Scan for the cell matching the given text and deliver its (X, Y) coordinate at center. 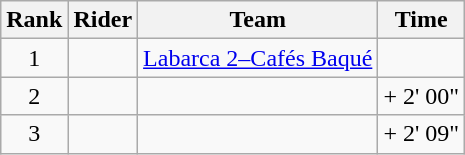
2 (34, 96)
3 (34, 134)
Time (422, 20)
Rider (103, 20)
+ 2' 09" (422, 134)
Rank (34, 20)
Labarca 2–Cafés Baqué (258, 58)
Team (258, 20)
1 (34, 58)
+ 2' 00" (422, 96)
